From the cell containing the given text, extract its center point as (x, y) coordinate. 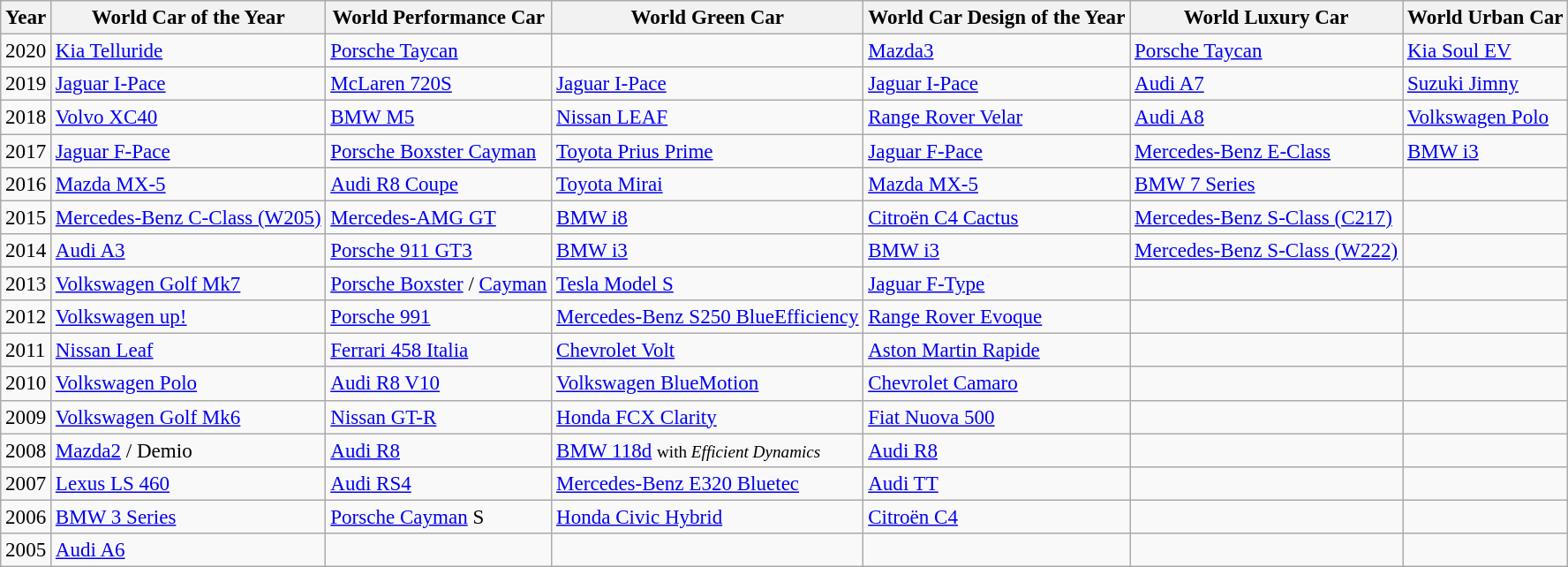
Range Rover Evoque (997, 317)
Volkswagen BlueMotion (708, 384)
World Performance Car (439, 18)
Porsche Boxster / Cayman (439, 284)
World Green Car (708, 18)
Volkswagen up! (189, 317)
Audi A3 (189, 251)
BMW M5 (439, 117)
BMW 3 Series (189, 517)
2017 (26, 151)
Volkswagen Golf Mk6 (189, 417)
World Luxury Car (1266, 18)
Mercedes-Benz C-Class (W205) (189, 217)
Volvo XC40 (189, 117)
Audi RS4 (439, 484)
Mazda3 (997, 51)
Citroën C4 (997, 517)
Mercedes-Benz E-Class (1266, 151)
Honda FCX Clarity (708, 417)
Suzuki Jimny (1485, 84)
Mercedes-Benz S250 BlueEfficiency (708, 317)
Mercedes-Benz S-Class (W222) (1266, 251)
2013 (26, 284)
Toyota Mirai (708, 185)
2012 (26, 317)
Aston Martin Rapide (997, 351)
Nissan Leaf (189, 351)
Audi A7 (1266, 84)
Citroën C4 Cactus (997, 217)
2006 (26, 517)
2011 (26, 351)
Audi A8 (1266, 117)
Audi R8 V10 (439, 384)
2009 (26, 417)
2007 (26, 484)
Jaguar F-Type (997, 284)
World Car Design of the Year (997, 18)
2005 (26, 550)
2010 (26, 384)
Mercedes-Benz E320 Bluetec (708, 484)
Lexus LS 460 (189, 484)
Tesla Model S (708, 284)
2015 (26, 217)
McLaren 720S (439, 84)
Volkswagen Golf Mk7 (189, 284)
Audi A6 (189, 550)
Chevrolet Volt (708, 351)
Chevrolet Camaro (997, 384)
Range Rover Velar (997, 117)
Year (26, 18)
World Car of the Year (189, 18)
Mercedes-AMG GT (439, 217)
2019 (26, 84)
Toyota Prius Prime (708, 151)
Mazda2 / Demio (189, 450)
Mercedes-Benz S-Class (C217) (1266, 217)
Fiat Nuova 500 (997, 417)
Porsche 991 (439, 317)
Kia Soul EV (1485, 51)
Porsche Boxster Cayman (439, 151)
Audi TT (997, 484)
Audi R8 Coupe (439, 185)
Porsche 911 GT3 (439, 251)
Kia Telluride (189, 51)
2014 (26, 251)
Nissan GT-R (439, 417)
2008 (26, 450)
Porsche Cayman S (439, 517)
BMW i8 (708, 217)
2016 (26, 185)
Ferrari 458 Italia (439, 351)
Honda Civic Hybrid (708, 517)
Nissan LEAF (708, 117)
BMW 7 Series (1266, 185)
World Urban Car (1485, 18)
2018 (26, 117)
2020 (26, 51)
BMW 118d with Efficient Dynamics (708, 450)
